Extract the (x, y) coordinate from the center of the cell holding the provided text.  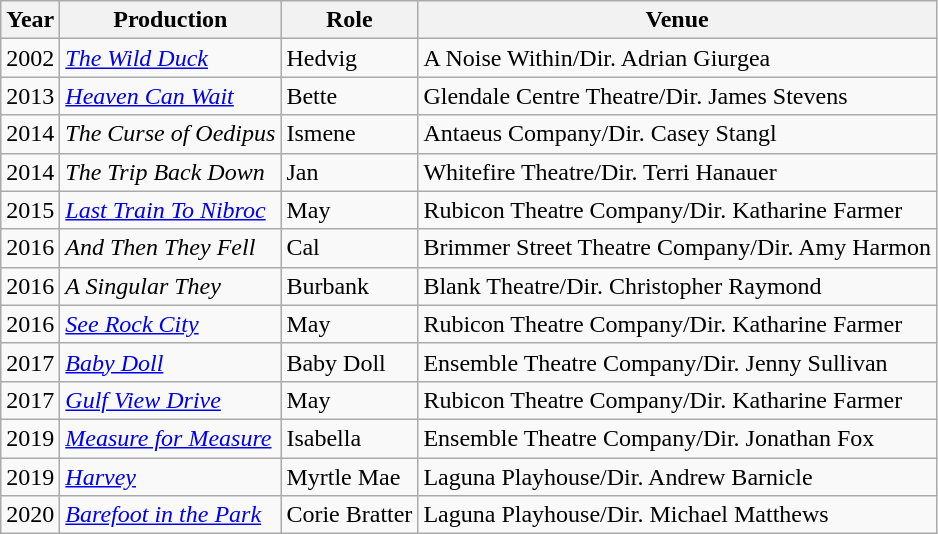
Laguna Playhouse/Dir. Andrew Barnicle (678, 477)
And Then They Fell (170, 248)
Gulf View Drive (170, 400)
Ismene (350, 134)
2020 (30, 515)
Ensemble Theatre Company/Dir. Jonathan Fox (678, 438)
A Singular They (170, 286)
2002 (30, 58)
The Curse of Oedipus (170, 134)
Venue (678, 20)
See Rock City (170, 324)
The Wild Duck (170, 58)
Cal (350, 248)
Bette (350, 96)
Isabella (350, 438)
Year (30, 20)
Barefoot in the Park (170, 515)
A Noise Within/Dir. Adrian Giurgea (678, 58)
Glendale Centre Theatre/Dir. James Stevens (678, 96)
Myrtle Mae (350, 477)
Antaeus Company/Dir. Casey Stangl (678, 134)
Burbank (350, 286)
Production (170, 20)
Last Train To Nibroc (170, 210)
Brimmer Street Theatre Company/Dir. Amy Harmon (678, 248)
Role (350, 20)
Harvey (170, 477)
Jan (350, 172)
Whitefire Theatre/Dir. Terri Hanauer (678, 172)
Corie Bratter (350, 515)
Heaven Can Wait (170, 96)
Blank Theatre/Dir. Christopher Raymond (678, 286)
Laguna Playhouse/Dir. Michael Matthews (678, 515)
Ensemble Theatre Company/Dir. Jenny Sullivan (678, 362)
The Trip Back Down (170, 172)
2015 (30, 210)
Measure for Measure (170, 438)
Hedvig (350, 58)
2013 (30, 96)
